Find where the given text appears and provide that cell's center as (X, Y) coordinate. 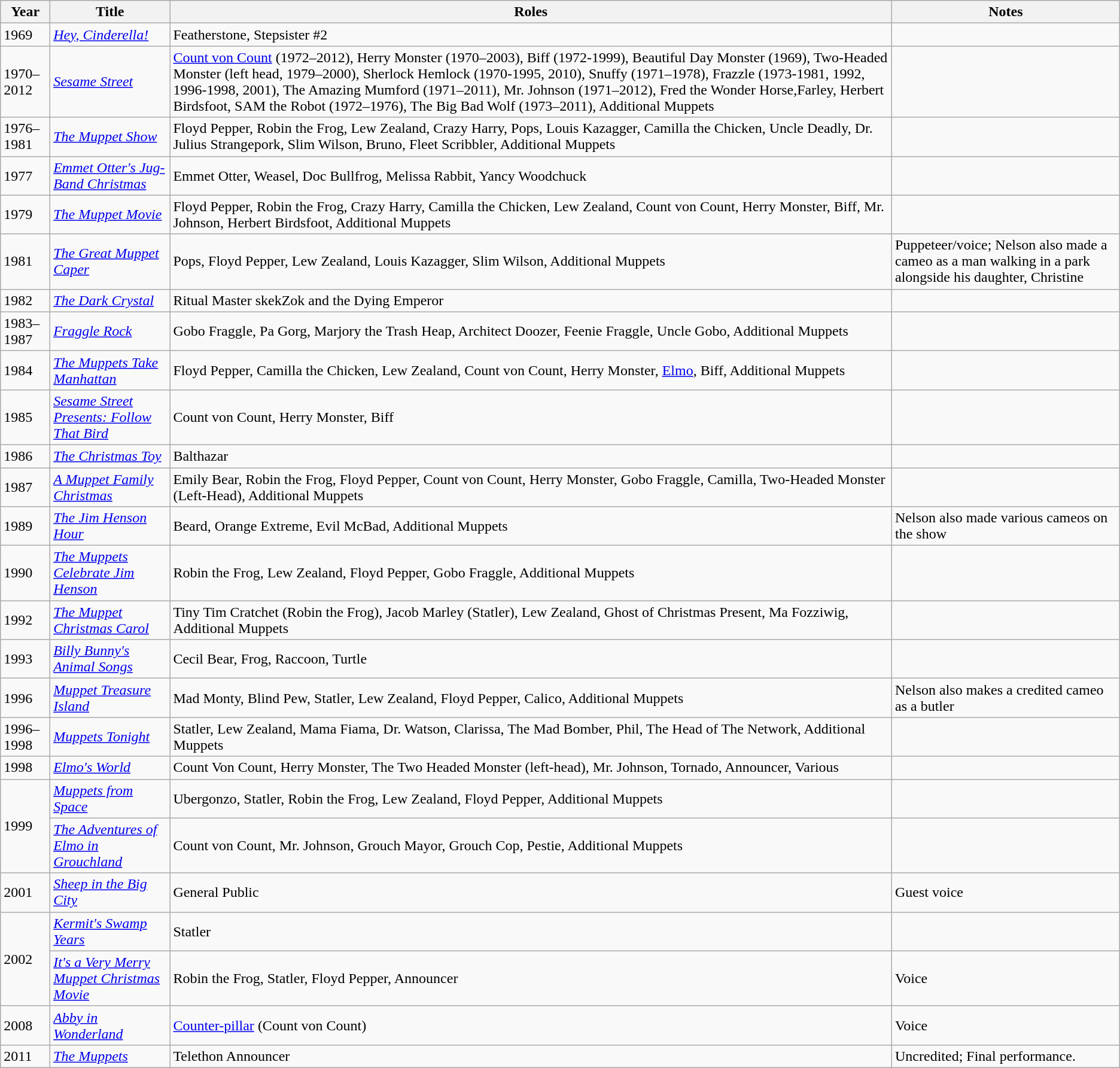
Emily Bear, Robin the Frog, Floyd Pepper, Count von Count, Herry Monster, Gobo Fraggle, Camilla, Two-Headed Monster (Left-Head), Additional Muppets (531, 487)
Beard, Orange Extreme, Evil McBad, Additional Muppets (531, 527)
Telethon Announcer (531, 1056)
Muppet Treasure Island (110, 698)
Count von Count, Mr. Johnson, Grouch Mayor, Grouch Cop, Pestie, Additional Muppets (531, 845)
Floyd Pepper, Camilla the Chicken, Lew Zealand, Count von Count, Herry Monster, Elmo, Biff, Additional Muppets (531, 370)
Emmet Otter's Jug-Band Christmas (110, 176)
Ubergonzo, Statler, Robin the Frog, Lew Zealand, Floyd Pepper, Additional Muppets (531, 798)
Ritual Master skekZok and the Dying Emperor (531, 300)
Muppets from Space (110, 798)
Abby in Wonderland (110, 1026)
2002 (25, 959)
Guest voice (1006, 893)
Sheep in the Big City (110, 893)
Statler, Lew Zealand, Mama Fiama, Dr. Watson, Clarissa, The Mad Bomber, Phil, The Head of The Network, Additional Muppets (531, 737)
Counter-pillar (Count von Count) (531, 1026)
1998 (25, 768)
Billy Bunny's Animal Songs (110, 659)
1969 (25, 35)
Kermit's Swamp Years (110, 931)
A Muppet Family Christmas (110, 487)
Count Von Count, Herry Monster, The Two Headed Monster (left-head), Mr. Johnson, Tornado, Announcer, Various (531, 768)
Elmo's World (110, 768)
1999 (25, 826)
Robin the Frog, Statler, Floyd Pepper, Announcer (531, 978)
Nelson also makes a credited cameo as a butler (1006, 698)
General Public (531, 893)
Tiny Tim Cratchet (Robin the Frog), Jacob Marley (Statler), Lew Zealand, Ghost of Christmas Present, Ma Fozziwig, Additional Muppets (531, 620)
Mad Monty, Blind Pew, Statler, Lew Zealand, Floyd Pepper, Calico, Additional Muppets (531, 698)
2001 (25, 893)
Sesame Street (110, 81)
Robin the Frog, Lew Zealand, Floyd Pepper, Gobo Fraggle, Additional Muppets (531, 573)
2011 (25, 1056)
1987 (25, 487)
1984 (25, 370)
1970–2012 (25, 81)
It's a Very Merry Muppet Christmas Movie (110, 978)
Balthazar (531, 456)
1982 (25, 300)
The Muppet Christmas Carol (110, 620)
Gobo Fraggle, Pa Gorg, Marjory the Trash Heap, Architect Doozer, Feenie Fraggle, Uncle Gobo, Additional Muppets (531, 331)
The Jim Henson Hour (110, 527)
1996 (25, 698)
Sesame Street Presents: Follow That Bird (110, 417)
The Muppet Movie (110, 214)
1976–1981 (25, 136)
Nelson also made various cameos on the show (1006, 527)
The Adventures of Elmo in Grouchland (110, 845)
1983–1987 (25, 331)
Roles (531, 12)
1993 (25, 659)
Muppets Tonight (110, 737)
Statler (531, 931)
Notes (1006, 12)
Pops, Floyd Pepper, Lew Zealand, Louis Kazagger, Slim Wilson, Additional Muppets (531, 261)
Count von Count, Herry Monster, Biff (531, 417)
1992 (25, 620)
The Christmas Toy (110, 456)
The Muppets Celebrate Jim Henson (110, 573)
Puppeteer/voice; Nelson also made a cameo as a man walking in a park alongside his daughter, Christine (1006, 261)
The Muppets (110, 1056)
Uncredited; Final performance. (1006, 1056)
1989 (25, 527)
Title (110, 12)
Hey, Cinderella! (110, 35)
2008 (25, 1026)
The Muppets Take Manhattan (110, 370)
1990 (25, 573)
Fraggle Rock (110, 331)
Featherstone, Stepsister #2 (531, 35)
1986 (25, 456)
Emmet Otter, Weasel, Doc Bullfrog, Melissa Rabbit, Yancy Woodchuck (531, 176)
Cecil Bear, Frog, Raccoon, Turtle (531, 659)
1977 (25, 176)
1996–1998 (25, 737)
Year (25, 12)
The Muppet Show (110, 136)
The Great Muppet Caper (110, 261)
1981 (25, 261)
The Dark Crystal (110, 300)
1979 (25, 214)
1985 (25, 417)
